Determine the (x, y) coordinate at the center of the cell enclosing the given text.  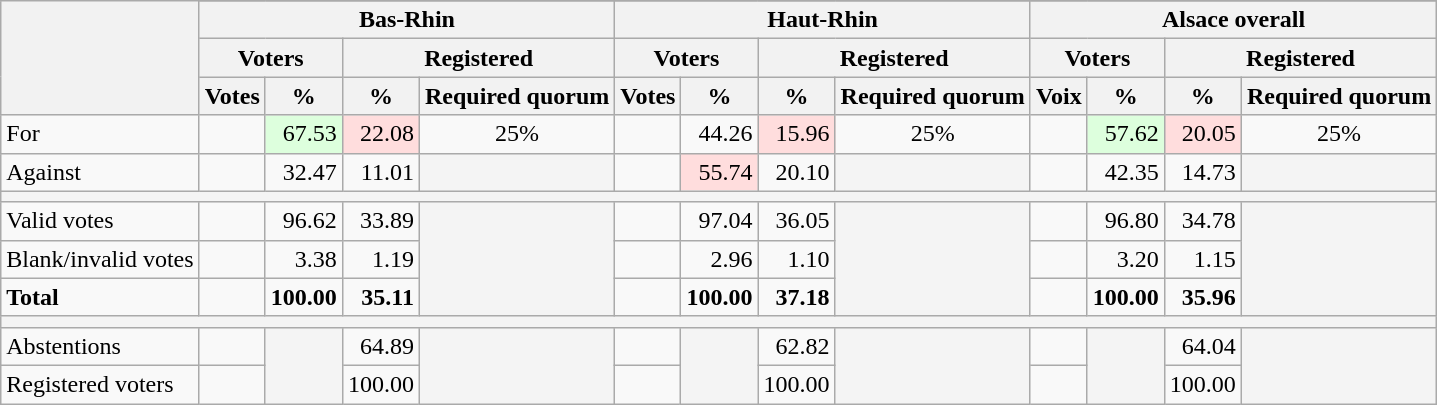
14.73 (1202, 172)
35.96 (1202, 297)
Against (100, 172)
67.53 (304, 134)
Voix (1058, 96)
3.38 (304, 259)
1.10 (796, 259)
64.04 (1202, 346)
Valid votes (100, 221)
2.96 (720, 259)
Registered voters (100, 384)
36.05 (796, 221)
Haut-Rhin (823, 20)
20.10 (796, 172)
For (100, 134)
20.05 (1202, 134)
Total (100, 297)
37.18 (796, 297)
1.15 (1202, 259)
32.47 (304, 172)
96.62 (304, 221)
15.96 (796, 134)
96.80 (1126, 221)
3.20 (1126, 259)
1.19 (380, 259)
Bas-Rhin (407, 20)
44.26 (720, 134)
Blank/invalid votes (100, 259)
57.62 (1126, 134)
34.78 (1202, 221)
55.74 (720, 172)
11.01 (380, 172)
97.04 (720, 221)
Abstentions (100, 346)
Alsace overall (1233, 20)
22.08 (380, 134)
64.89 (380, 346)
33.89 (380, 221)
35.11 (380, 297)
42.35 (1126, 172)
62.82 (796, 346)
